Find where the given text appears and provide that cell's center as [X, Y] coordinate. 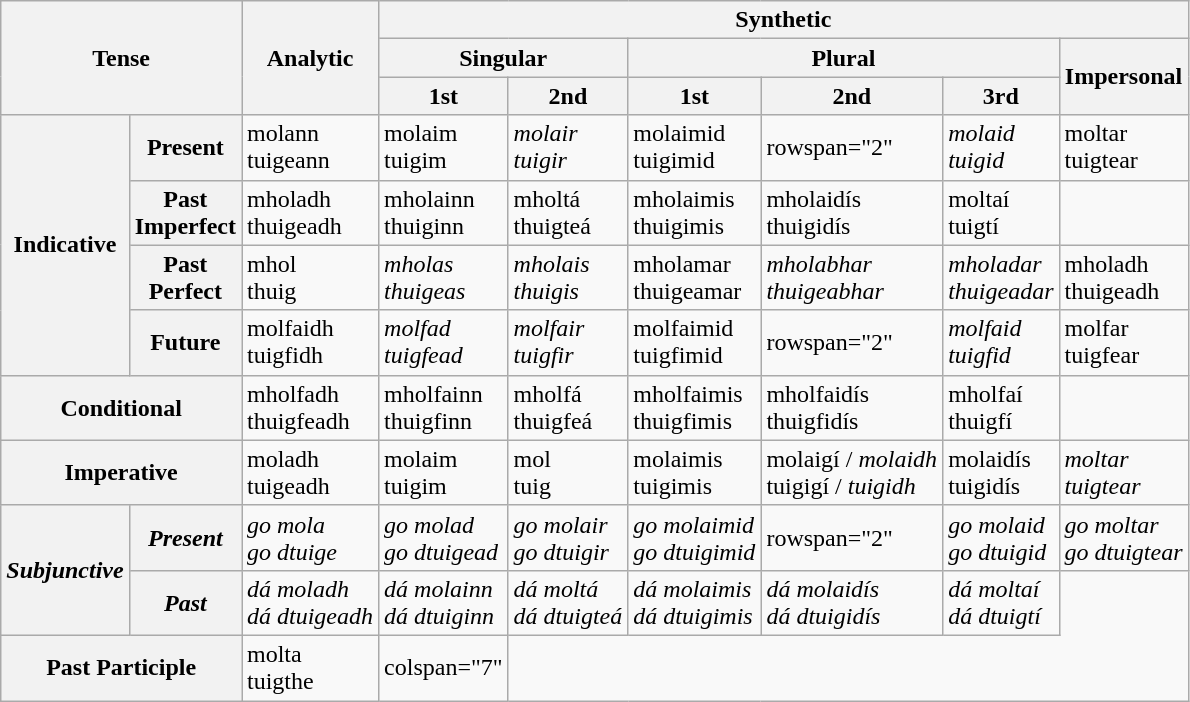
mholaisthuigis [568, 278]
molaidtuigid [1001, 148]
go molaimidgo dtuigimid [694, 538]
dá moladhdá dtuigeadh [310, 602]
molanntuigeann [310, 148]
molairtuigir [568, 148]
Indicative [65, 245]
mholfaíthuigfí [1001, 408]
mholasthuigeas [444, 278]
mholfaimisthuigfimis [694, 408]
mholtáthuigteá [568, 212]
Tense [122, 58]
go molago dtuige [310, 538]
Plural [844, 58]
Impersonal [1124, 77]
mholfáthuigfeá [568, 408]
molfartuigfear [1124, 342]
molfaidtuigfid [1001, 342]
moltatuigthe [310, 668]
Imperative [122, 472]
Past Participle [122, 668]
mholthuig [310, 278]
mholfadhthuigfeadh [310, 408]
Subjunctive [65, 570]
moladhtuigeadh [310, 472]
Past [185, 602]
molfairtuigfir [568, 342]
go molaidgo dtuigid [1001, 538]
dá molaidísdá dtuigidís [852, 602]
mholaidísthuigidís [852, 212]
molfaidhtuigfidh [310, 342]
mholainnthuiginn [444, 212]
molaimistuigimis [694, 472]
mholfainnthuigfinn [444, 408]
molaidístuigidís [1001, 472]
moltaítuigtí [1001, 212]
dá moltádá dtuigteá [568, 602]
go molairgo dtuigir [568, 538]
Analytic [310, 58]
dá moltaídá dtuigtí [1001, 602]
PastImperfect [185, 212]
PastPerfect [185, 278]
mholamarthuigeamar [694, 278]
Synthetic [784, 20]
3rd [1001, 96]
Future [185, 342]
mholfaidísthuigfidís [852, 408]
moltuig [568, 472]
mholaimisthuigimis [694, 212]
molaimidtuigimid [694, 148]
Conditional [122, 408]
Singular [504, 58]
mholabharthuigeabhar [852, 278]
go moladgo dtuigead [444, 538]
go moltargo dtuigtear [1124, 538]
molaigí / molaidhtuigigí / tuigidh [852, 472]
molfaimidtuigfimid [694, 342]
colspan="7" [444, 668]
dá molaimisdá dtuigimis [694, 602]
molfadtuigfead [444, 342]
mholadarthuigeadar [1001, 278]
dá molainndá dtuiginn [444, 602]
